Scan for the cell matching the given text and deliver its [x, y] coordinate at center. 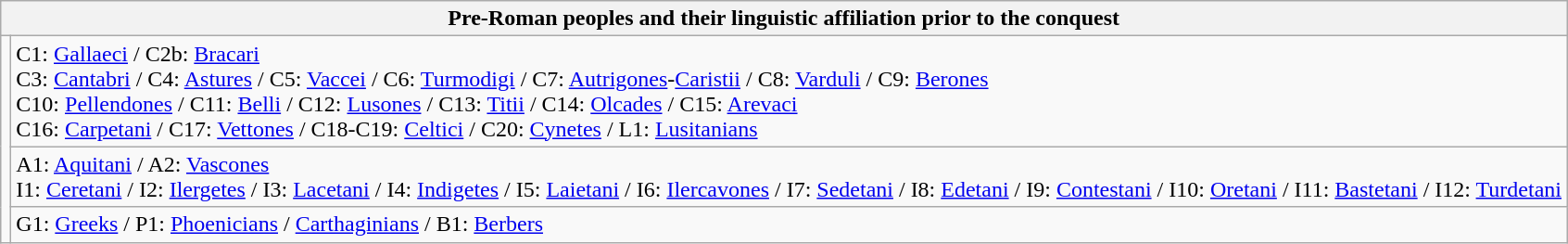
G1: Greeks / P1: Phoenicians / Carthaginians / B1: Berbers [790, 225]
Pre-Roman peoples and their linguistic affiliation prior to the conquest [784, 19]
